Return the (x, y) coordinate for the center point of the cell that contains the specified text.  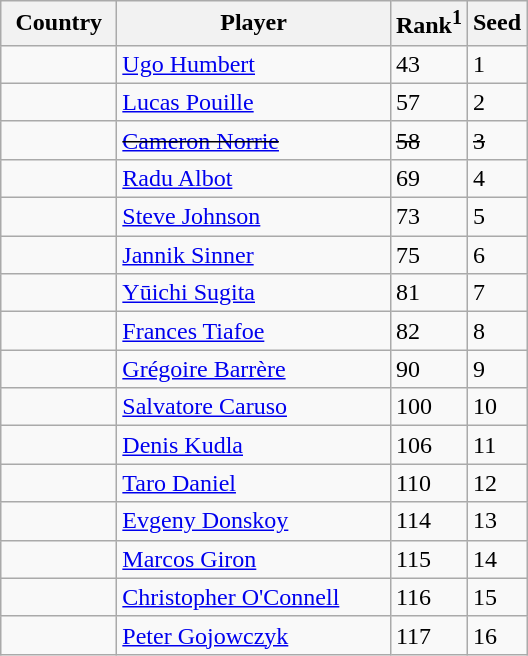
16 (496, 635)
69 (428, 178)
9 (496, 369)
115 (428, 559)
57 (428, 102)
Evgeny Donskoy (254, 521)
Salvatore Caruso (254, 407)
Peter Gojowczyk (254, 635)
Jannik Sinner (254, 255)
100 (428, 407)
14 (496, 559)
116 (428, 597)
Marcos Giron (254, 559)
2 (496, 102)
43 (428, 64)
13 (496, 521)
114 (428, 521)
Frances Tiafoe (254, 331)
81 (428, 293)
Radu Albot (254, 178)
110 (428, 483)
Denis Kudla (254, 445)
8 (496, 331)
4 (496, 178)
6 (496, 255)
Grégoire Barrère (254, 369)
Player (254, 24)
106 (428, 445)
73 (428, 217)
3 (496, 140)
5 (496, 217)
Country (59, 24)
Christopher O'Connell (254, 597)
Lucas Pouille (254, 102)
Ugo Humbert (254, 64)
Steve Johnson (254, 217)
Yūichi Sugita (254, 293)
58 (428, 140)
7 (496, 293)
Cameron Norrie (254, 140)
15 (496, 597)
10 (496, 407)
117 (428, 635)
90 (428, 369)
1 (496, 64)
Seed (496, 24)
82 (428, 331)
Rank1 (428, 24)
75 (428, 255)
12 (496, 483)
Taro Daniel (254, 483)
11 (496, 445)
